Capture the cell that displays the provided text and extract its [X, Y] central coordinate. 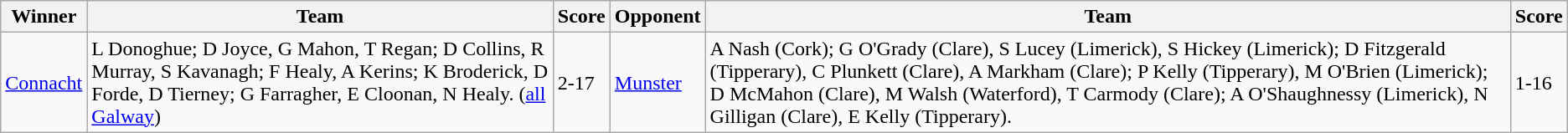
1-16 [1539, 82]
Connacht [44, 82]
Opponent [658, 17]
2-17 [581, 82]
Winner [44, 17]
Munster [658, 82]
